Search for the cell housing the specified text and yield its (x, y) center coordinate. 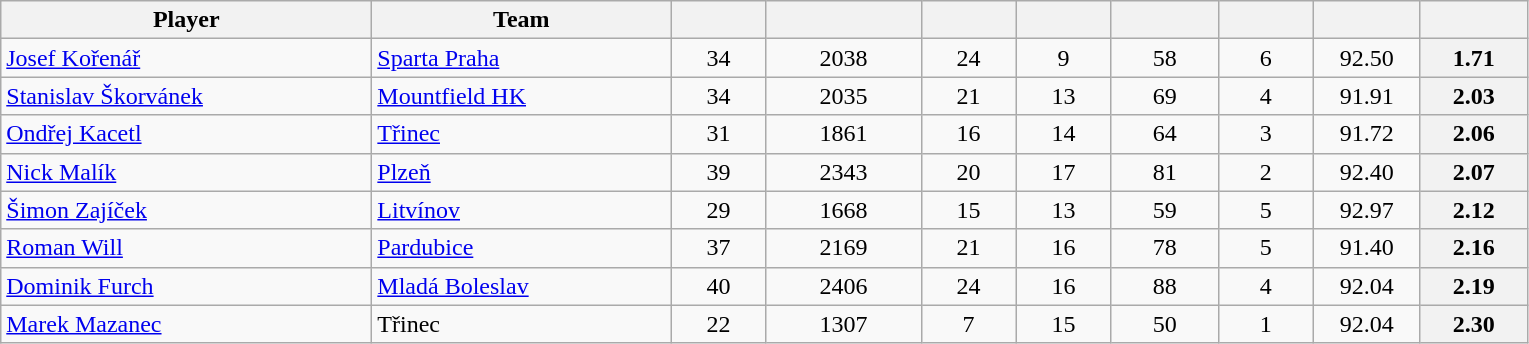
92.50 (1366, 58)
2406 (844, 286)
2.06 (1474, 134)
59 (1164, 210)
69 (1164, 96)
92.40 (1366, 172)
Dominik Furch (186, 286)
92.97 (1366, 210)
58 (1164, 58)
91.91 (1366, 96)
2.30 (1474, 324)
91.72 (1366, 134)
Litvínov (522, 210)
20 (968, 172)
6 (1266, 58)
2.03 (1474, 96)
2 (1266, 172)
1861 (844, 134)
1668 (844, 210)
7 (968, 324)
Marek Mazanec (186, 324)
Player (186, 20)
64 (1164, 134)
Team (522, 20)
1.71 (1474, 58)
17 (1064, 172)
2.19 (1474, 286)
29 (718, 210)
Stanislav Škorvánek (186, 96)
2169 (844, 248)
Plzeň (522, 172)
2035 (844, 96)
50 (1164, 324)
Mladá Boleslav (522, 286)
78 (1164, 248)
2038 (844, 58)
39 (718, 172)
1307 (844, 324)
Šimon Zajíček (186, 210)
22 (718, 324)
Nick Malík (186, 172)
40 (718, 286)
2.07 (1474, 172)
Mountfield HK (522, 96)
14 (1064, 134)
91.40 (1366, 248)
31 (718, 134)
1 (1266, 324)
Roman Will (186, 248)
Pardubice (522, 248)
2.12 (1474, 210)
2.16 (1474, 248)
81 (1164, 172)
2343 (844, 172)
Ondřej Kacetl (186, 134)
37 (718, 248)
Josef Kořenář (186, 58)
Sparta Praha (522, 58)
3 (1266, 134)
9 (1064, 58)
88 (1164, 286)
